Search for the cell housing the specified text and yield its [X, Y] center coordinate. 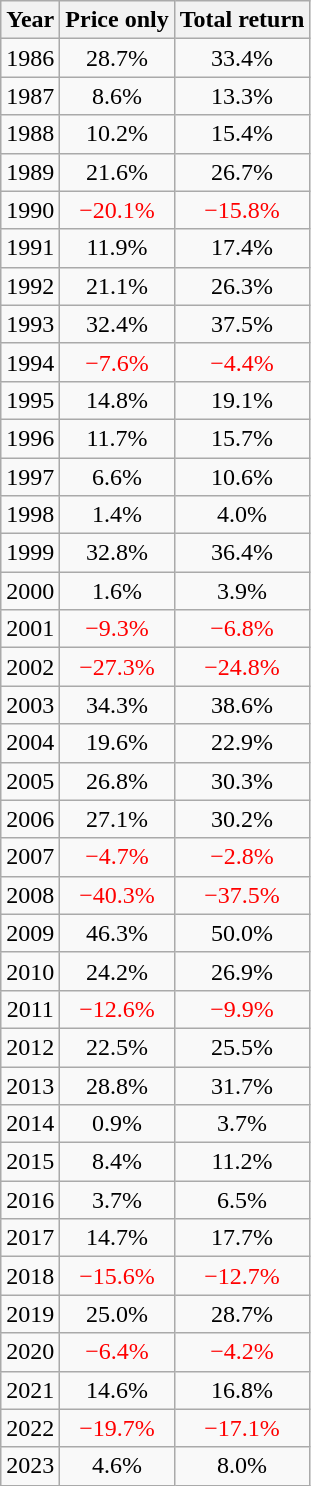
2023 [30, 1466]
1996 [30, 438]
−24.8% [242, 667]
−9.3% [117, 629]
6.5% [242, 1200]
−6.8% [242, 629]
−9.9% [242, 1009]
1987 [30, 96]
11.9% [117, 248]
32.4% [117, 324]
2014 [30, 1124]
19.6% [117, 743]
−37.5% [242, 895]
8.4% [117, 1162]
14.8% [117, 400]
14.7% [117, 1238]
−15.8% [242, 210]
13.3% [242, 96]
−4.2% [242, 1352]
31.7% [242, 1085]
10.2% [117, 134]
25.5% [242, 1047]
−7.6% [117, 362]
2013 [30, 1085]
1994 [30, 362]
Year [30, 20]
1988 [30, 134]
37.5% [242, 324]
27.1% [117, 819]
26.8% [117, 781]
22.5% [117, 1047]
21.6% [117, 172]
1995 [30, 400]
30.3% [242, 781]
2003 [30, 705]
38.6% [242, 705]
1.4% [117, 515]
1998 [30, 515]
−12.6% [117, 1009]
36.4% [242, 553]
4.6% [117, 1466]
2020 [30, 1352]
17.4% [242, 248]
22.9% [242, 743]
33.4% [242, 58]
11.7% [117, 438]
25.0% [117, 1314]
2021 [30, 1390]
21.1% [117, 286]
1989 [30, 172]
1992 [30, 286]
24.2% [117, 971]
2009 [30, 933]
2010 [30, 971]
3.9% [242, 591]
1999 [30, 553]
1986 [30, 58]
−4.4% [242, 362]
15.4% [242, 134]
28.8% [117, 1085]
8.6% [117, 96]
2007 [30, 857]
2019 [30, 1314]
−4.7% [117, 857]
2005 [30, 781]
1997 [30, 477]
26.7% [242, 172]
−15.6% [117, 1276]
2000 [30, 591]
−2.8% [242, 857]
−20.1% [117, 210]
4.0% [242, 515]
1990 [30, 210]
−17.1% [242, 1428]
Total return [242, 20]
2015 [30, 1162]
34.3% [117, 705]
2006 [30, 819]
2011 [30, 1009]
2012 [30, 1047]
−6.4% [117, 1352]
19.1% [242, 400]
2001 [30, 629]
2018 [30, 1276]
−19.7% [117, 1428]
2004 [30, 743]
32.8% [117, 553]
8.0% [242, 1466]
16.8% [242, 1390]
2017 [30, 1238]
2022 [30, 1428]
11.2% [242, 1162]
50.0% [242, 933]
15.7% [242, 438]
6.6% [117, 477]
30.2% [242, 819]
14.6% [117, 1390]
17.7% [242, 1238]
−27.3% [117, 667]
1.6% [117, 591]
−12.7% [242, 1276]
2008 [30, 895]
2016 [30, 1200]
10.6% [242, 477]
1993 [30, 324]
46.3% [117, 933]
Price only [117, 20]
1991 [30, 248]
0.9% [117, 1124]
−40.3% [117, 895]
2002 [30, 667]
26.9% [242, 971]
26.3% [242, 286]
